Return [x, y] of the center of cell containing provided text 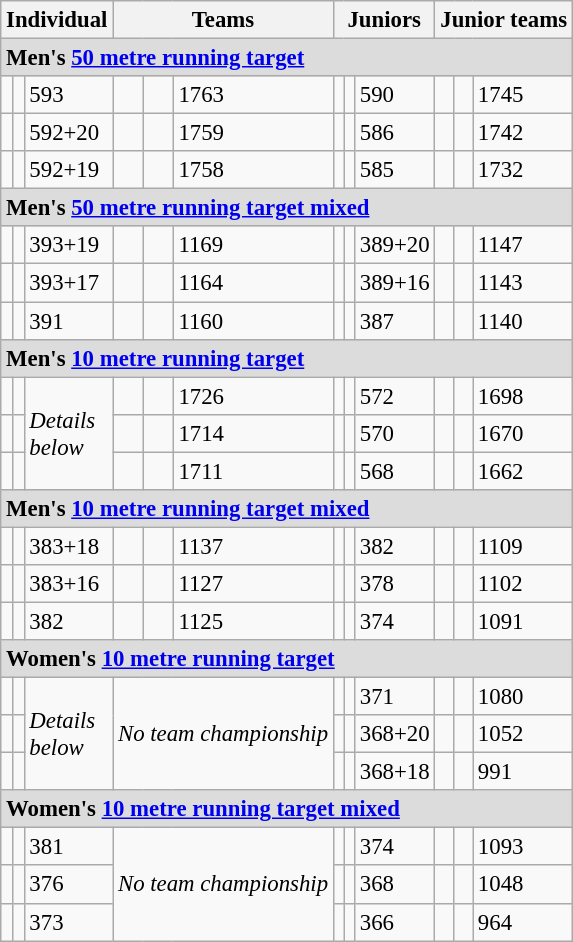
1109 [523, 546]
381 [68, 847]
373 [68, 922]
1143 [523, 283]
383+16 [68, 584]
378 [395, 584]
592+20 [68, 133]
1662 [523, 471]
368+20 [395, 734]
1714 [253, 433]
991 [523, 772]
1732 [523, 170]
1160 [253, 321]
Men's 10 metre running target [287, 358]
1093 [523, 847]
590 [395, 95]
1052 [523, 734]
1102 [523, 584]
1080 [523, 697]
1759 [253, 133]
593 [68, 95]
1091 [523, 621]
1742 [523, 133]
964 [523, 922]
592+19 [68, 170]
Junior teams [504, 20]
393+17 [68, 283]
1127 [253, 584]
376 [68, 885]
570 [395, 433]
Men's 50 metre running target [287, 58]
572 [395, 396]
1670 [523, 433]
1745 [523, 95]
1758 [253, 170]
586 [395, 133]
1125 [253, 621]
1137 [253, 546]
1763 [253, 95]
Men's 10 metre running target mixed [287, 509]
Women's 10 metre running target mixed [287, 809]
1048 [523, 885]
368 [395, 885]
1698 [523, 396]
1164 [253, 283]
387 [395, 321]
Teams [224, 20]
1140 [523, 321]
Women's 10 metre running target [287, 659]
366 [395, 922]
389+16 [395, 283]
389+20 [395, 245]
1726 [253, 396]
371 [395, 697]
393+19 [68, 245]
1147 [523, 245]
Juniors [384, 20]
Men's 50 metre running target mixed [287, 208]
391 [68, 321]
1169 [253, 245]
585 [395, 170]
568 [395, 471]
1711 [253, 471]
383+18 [68, 546]
368+18 [395, 772]
Individual [57, 20]
